Pinpoint the cell where the given text exists, returning its (X, Y) midpoint coordinate. 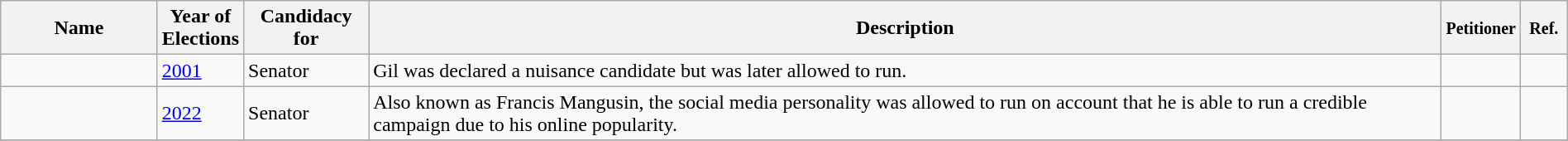
Description (905, 28)
2022 (200, 113)
Candidacy for (306, 28)
2001 (200, 70)
Name (79, 28)
Ref. (1543, 28)
Petitioner (1480, 28)
Gil was declared a nuisance candidate but was later allowed to run. (905, 70)
Year of Elections (200, 28)
